Return [x, y] of the center of cell containing provided text 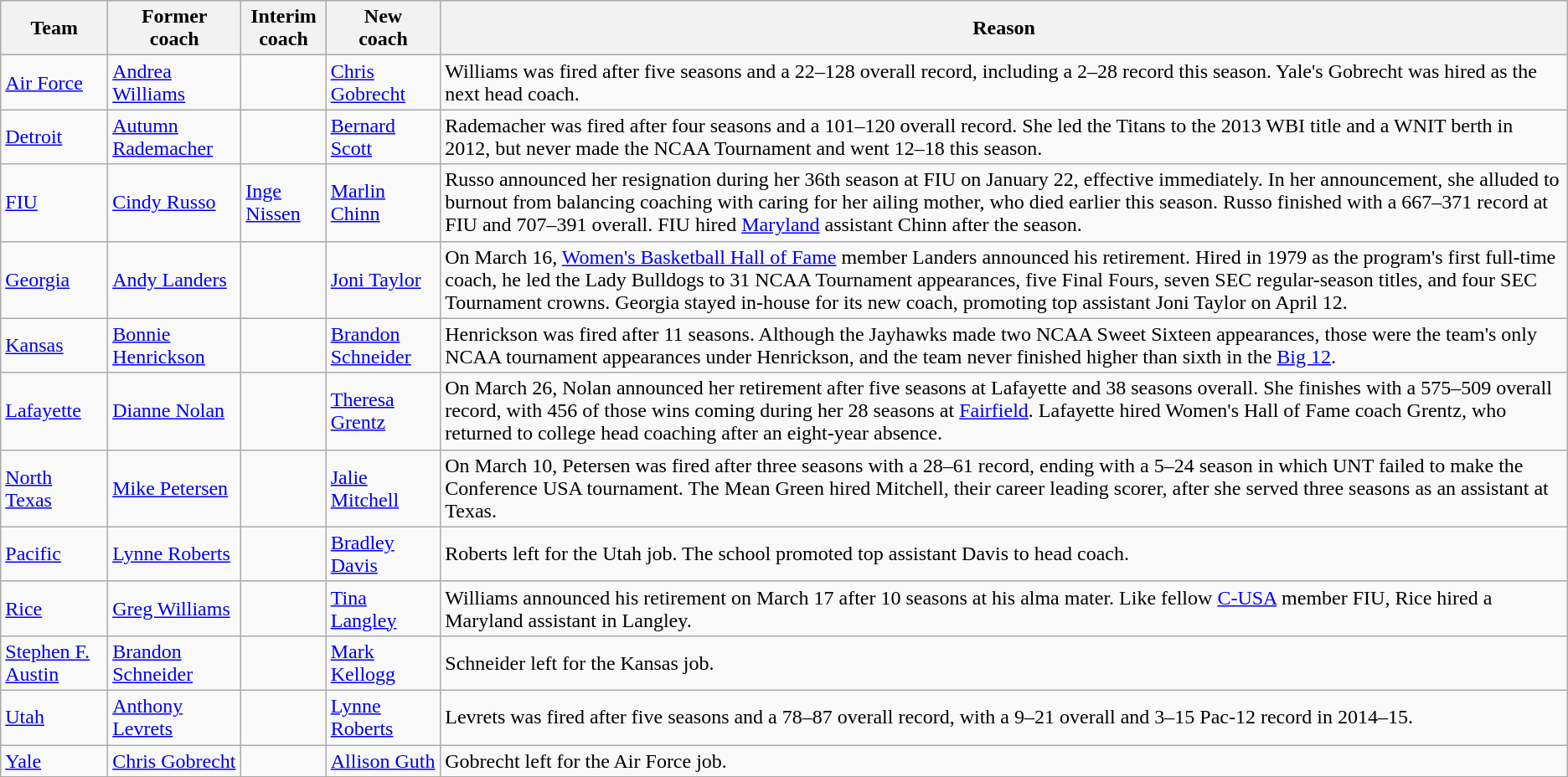
Cindy Russo [174, 203]
Joni Taylor [384, 280]
Air Force [54, 82]
Inge Nissen [283, 203]
Mark Kellogg [384, 663]
Kansas [54, 345]
Georgia [54, 280]
Tina Langley [384, 608]
Interimcoach [283, 28]
Team [54, 28]
Newcoach [384, 28]
Jalie Mitchell [384, 488]
Reason [1004, 28]
Dianne Nolan [174, 411]
Gobrecht left for the Air Force job. [1004, 761]
Marlin Chinn [384, 203]
Mike Petersen [174, 488]
Bernard Scott [384, 137]
Yale [54, 761]
Rice [54, 608]
Pacific [54, 554]
FIU [54, 203]
Autumn Rademacher [174, 137]
Bradley Davis [384, 554]
Utah [54, 717]
Anthony Levrets [174, 717]
Formercoach [174, 28]
Stephen F. Austin [54, 663]
Levrets was fired after five seasons and a 78–87 overall record, with a 9–21 overall and 3–15 Pac-12 record in 2014–15. [1004, 717]
North Texas [54, 488]
Bonnie Henrickson [174, 345]
Lafayette [54, 411]
Allison Guth [384, 761]
Schneider left for the Kansas job. [1004, 663]
Andrea Williams [174, 82]
Roberts left for the Utah job. The school promoted top assistant Davis to head coach. [1004, 554]
Greg Williams [174, 608]
Andy Landers [174, 280]
Theresa Grentz [384, 411]
Detroit [54, 137]
